Capture the cell that displays the provided text and extract its (x, y) central coordinate. 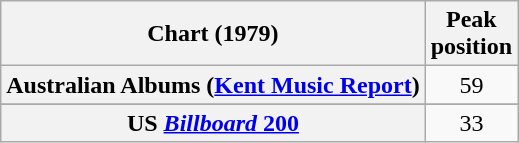
33 (471, 123)
Australian Albums (Kent Music Report) (213, 85)
US Billboard 200 (213, 123)
Chart (1979) (213, 34)
59 (471, 85)
Peakposition (471, 34)
